Search for the cell housing the specified text and yield its [x, y] center coordinate. 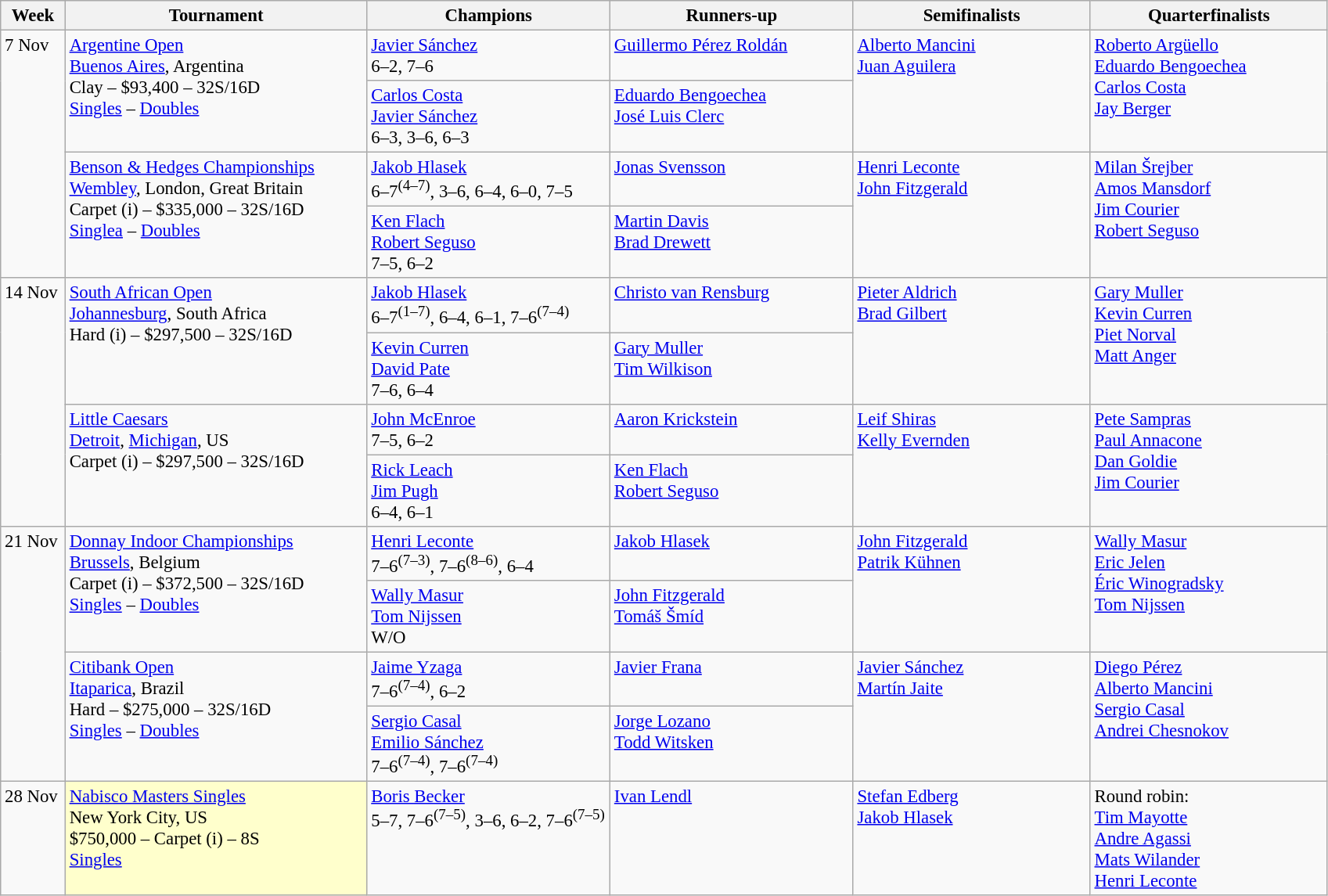
Gary Muller Tim Wilkison [732, 369]
Jakob Hlasek 6–7(4–7), 3–6, 6–4, 6–0, 7–5 [488, 180]
Ken Flach Robert Seguso 7–5, 6–2 [488, 243]
Stefan Edberg Jakob Hlasek [972, 839]
Diego Pérez Alberto Mancini Sergio Casal Andrei Chesnokov [1208, 717]
Roberto Argüello Eduardo Bengoechea Carlos Costa Jay Berger [1208, 92]
Aaron Krickstein [732, 429]
Milan Šrejber Amos Mansdorf Jim Courier Robert Seguso [1208, 216]
Round robin: Tim Mayotte Andre Agassi Mats Wilander Henri Leconte [1208, 839]
Donnay Indoor Championships Brussels, BelgiumCarpet (i) – $372,500 – 32S/16D Singles – Doubles [216, 588]
Champions [488, 16]
Runners-up [732, 16]
Quarterfinalists [1208, 16]
21 Nov [33, 653]
Citibank Open Itaparica, BrazilHard – $275,000 – 32S/16D Singles – Doubles [216, 717]
Jakob Hlasek 6–7(1–7), 6–4, 6–1, 7–6(7–4) [488, 305]
Eduardo Bengoechea José Luis Clerc [732, 117]
Rick Leach Jim Pugh 6–4, 6–1 [488, 491]
Benson & Hedges Championships Wembley, London, Great BritainCarpet (i) – $335,000 – 32S/16D Singlea – Doubles [216, 216]
Ivan Lendl [732, 839]
Gary Muller Kevin Curren Piet Norval Matt Anger [1208, 341]
Carlos Costa Javier Sánchez 6–3, 3–6, 6–3 [488, 117]
Guillermo Pérez Roldán [732, 56]
7 Nov [33, 155]
John Fitzgerald Patrik Kühnen [972, 588]
John McEnroe 7–5, 6–2 [488, 429]
Henri Leconte 7–6(7–3), 7–6(8–6), 6–4 [488, 552]
Pieter Aldrich Brad Gilbert [972, 341]
Javier Frana [732, 679]
Nabisco Masters Singles New York City, US$750,000 – Carpet (i) – 8SSingles [216, 839]
Ken Flach Robert Seguso [732, 491]
Henri Leconte John Fitzgerald [972, 216]
Argentine Open Buenos Aires, Argentina Clay – $93,400 – 32S/16D Singles – Doubles [216, 92]
Christo van Rensburg [732, 305]
Alberto Mancini Juan Aguilera [972, 92]
Sergio Casal Emilio Sánchez 7–6(7–4), 7–6(7–4) [488, 743]
Leif Shiras Kelly Evernden [972, 465]
John Fitzgerald Tomáš Šmíd [732, 617]
Wally Masur Tom Nijssen W/O [488, 617]
28 Nov [33, 839]
Javier Sánchez Martín Jaite [972, 717]
South African Open Johannesburg, South AfricaHard (i) – $297,500 – 32S/16D [216, 341]
Pete Sampras Paul Annacone Dan Goldie Jim Courier [1208, 465]
Tournament [216, 16]
Boris Becker 5–7, 7–6(7–5), 3–6, 6–2, 7–6(7–5) [488, 839]
Jorge Lozano Todd Witsken [732, 743]
14 Nov [33, 402]
Jakob Hlasek [732, 552]
Javier Sánchez 6–2, 7–6 [488, 56]
Week [33, 16]
Little CaesarsDetroit, Michigan, USCarpet (i) – $297,500 – 32S/16D [216, 465]
Kevin Curren David Pate 7–6, 6–4 [488, 369]
Semifinalists [972, 16]
Jaime Yzaga 7–6(7–4), 6–2 [488, 679]
Jonas Svensson [732, 180]
Wally Masur Eric Jelen Éric Winogradsky Tom Nijssen [1208, 588]
Martin Davis Brad Drewett [732, 243]
